Scan for the cell matching the given text and deliver its (X, Y) coordinate at center. 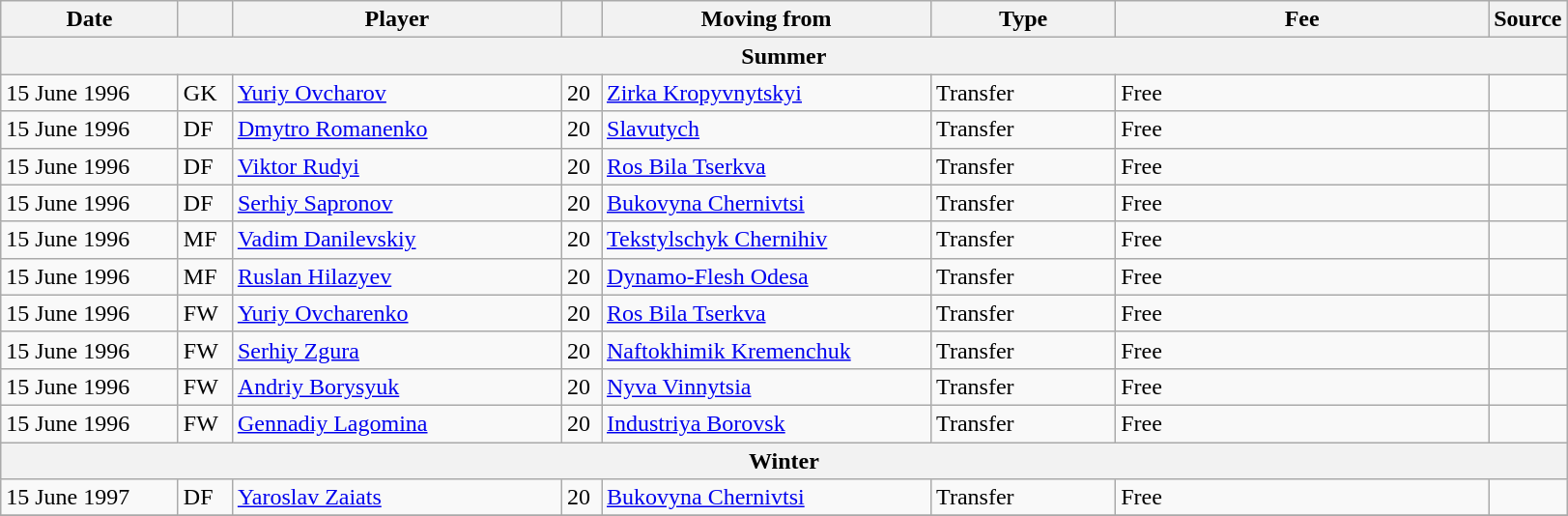
Vadim Danilevskiy (396, 240)
Summer (784, 56)
Tekstylschyk Chernihiv (765, 240)
Yuriy Ovcharenko (396, 313)
Viktor Rudyi (396, 166)
Dynamo-Flesh Odesa (765, 276)
Type (1024, 19)
Dmytro Romanenko (396, 129)
Serhiy Sapronov (396, 203)
Slavutych (765, 129)
Naftokhimik Kremenchuk (765, 350)
Andriy Borysyuk (396, 387)
15 June 1997 (90, 498)
Nyva Vinnytsia (765, 387)
Ruslan Hilazyev (396, 276)
Gennadiy Lagomina (396, 423)
Moving from (765, 19)
Source (1528, 19)
Winter (784, 461)
Zirka Kropyvnytskyi (765, 93)
Yuriy Ovcharov (396, 93)
Fee (1302, 19)
Player (396, 19)
GK (205, 93)
Yaroslav Zaiats (396, 498)
Date (90, 19)
Serhiy Zgura (396, 350)
Industriya Borovsk (765, 423)
